Pinpoint the cell where the given text exists, returning its [X, Y] midpoint coordinate. 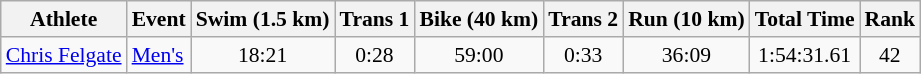
1:54:31.61 [805, 55]
Trans 2 [583, 19]
Event [159, 19]
Trans 1 [375, 19]
Chris Felgate [64, 55]
36:09 [686, 55]
18:21 [263, 55]
Bike (40 km) [478, 19]
Men's [159, 55]
Run (10 km) [686, 19]
59:00 [478, 55]
Swim (1.5 km) [263, 19]
42 [890, 55]
Total Time [805, 19]
0:28 [375, 55]
0:33 [583, 55]
Rank [890, 19]
Athlete [64, 19]
